Scan for the cell matching the given text and deliver its [X, Y] coordinate at center. 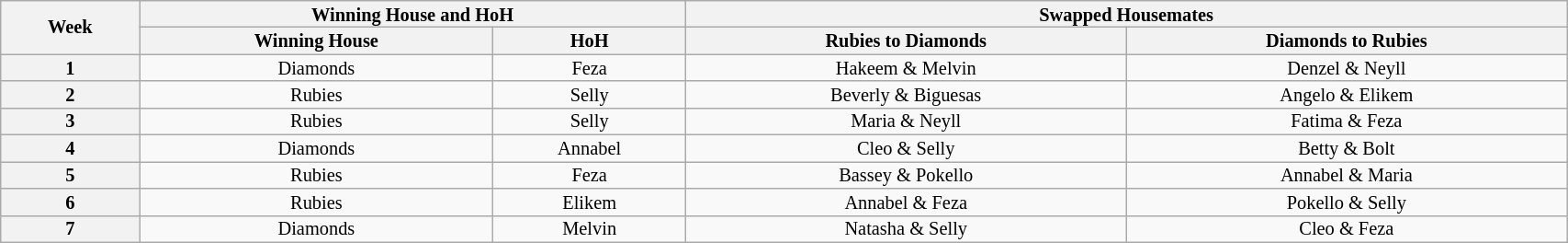
Annabel [590, 147]
4 [70, 147]
Cleo & Selly [906, 147]
Annabel & Maria [1347, 175]
Week [70, 27]
2 [70, 94]
Rubies to Diamonds [906, 40]
Annabel & Feza [906, 201]
HoH [590, 40]
Cleo & Feza [1347, 228]
Natasha & Selly [906, 228]
Winning House [316, 40]
Hakeem & Melvin [906, 68]
Melvin [590, 228]
3 [70, 121]
Diamonds to Rubies [1347, 40]
Elikem [590, 201]
Denzel & Neyll [1347, 68]
Maria & Neyll [906, 121]
Betty & Bolt [1347, 147]
Angelo & Elikem [1347, 94]
1 [70, 68]
6 [70, 201]
Winning House and HoH [413, 13]
Swapped Housemates [1126, 13]
Fatima & Feza [1347, 121]
Pokello & Selly [1347, 201]
Bassey & Pokello [906, 175]
7 [70, 228]
5 [70, 175]
Beverly & Biguesas [906, 94]
